Scan for the cell matching the given text and deliver its (x, y) coordinate at center. 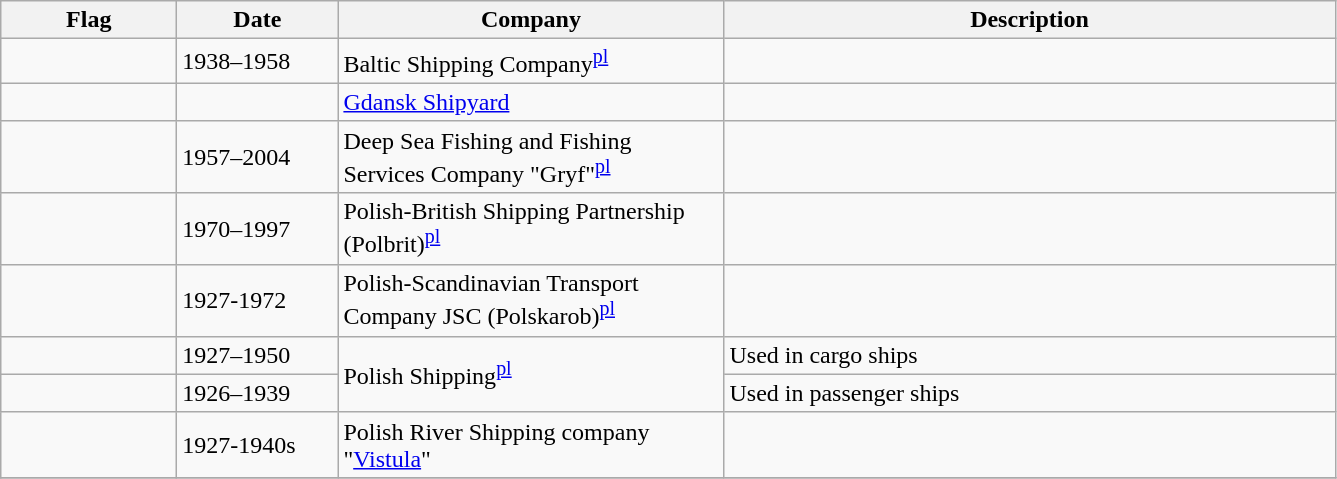
1927–1950 (258, 355)
1938–1958 (258, 62)
Baltic Shipping Companypl (531, 62)
Flag (89, 20)
Description (1030, 20)
Polish-British Shipping Partnership (Polbrit)pl (531, 229)
Polish Shippingpl (531, 374)
Date (258, 20)
Polish-Scandinavian Transport Company JSC (Polskarob)pl (531, 301)
Used in cargo ships (1030, 355)
1927-1940s (258, 444)
Company (531, 20)
Deep Sea Fishing and Fishing Services Company "Gryf"pl (531, 157)
1927-1972 (258, 301)
1957–2004 (258, 157)
Gdansk Shipyard (531, 102)
1926–1939 (258, 393)
1970–1997 (258, 229)
Polish River Shipping company "Vistula" (531, 444)
Used in passenger ships (1030, 393)
